From the cell containing the given text, extract its center point as (X, Y) coordinate. 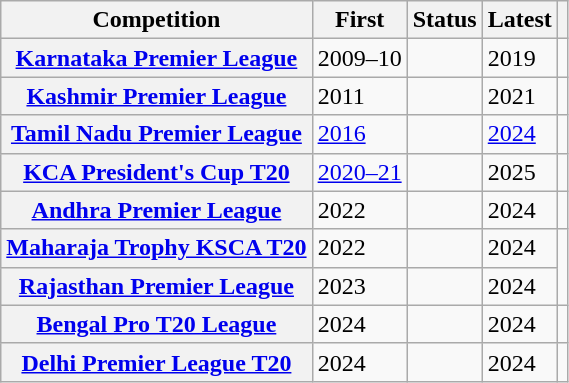
Latest (520, 20)
Competition (156, 20)
Tamil Nadu Premier League (156, 134)
2020–21 (360, 172)
2023 (360, 286)
2025 (520, 172)
2016 (360, 134)
Rajasthan Premier League (156, 286)
2021 (520, 96)
First (360, 20)
Maharaja Trophy KSCA T20 (156, 248)
Andhra Premier League (156, 210)
Status (444, 20)
Bengal Pro T20 League (156, 324)
2019 (520, 58)
Karnataka Premier League (156, 58)
Kashmir Premier League (156, 96)
KCA President's Cup T20 (156, 172)
2011 (360, 96)
2009–10 (360, 58)
Delhi Premier League T20 (156, 362)
